Pinpoint the cell where the given text exists, returning its [X, Y] midpoint coordinate. 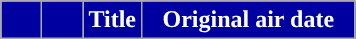
Title [112, 20]
Original air date [248, 20]
